Capture the cell that displays the provided text and extract its (X, Y) central coordinate. 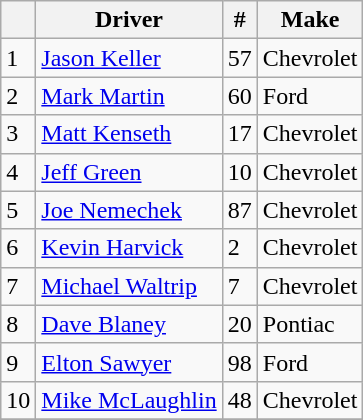
Jeff Green (129, 172)
Joe Nemechek (129, 210)
Pontiac (310, 324)
8 (18, 324)
Driver (129, 20)
6 (18, 248)
Mark Martin (129, 96)
Jason Keller (129, 58)
Make (310, 20)
Dave Blaney (129, 324)
20 (240, 324)
57 (240, 58)
3 (18, 134)
# (240, 20)
Michael Waltrip (129, 286)
Elton Sawyer (129, 362)
Mike McLaughlin (129, 400)
98 (240, 362)
48 (240, 400)
60 (240, 96)
Kevin Harvick (129, 248)
1 (18, 58)
9 (18, 362)
17 (240, 134)
Matt Kenseth (129, 134)
5 (18, 210)
87 (240, 210)
4 (18, 172)
